Output the (X, Y) coordinate of the center of the cell containing the given text.  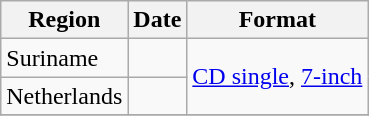
CD single, 7-inch (278, 77)
Suriname (64, 58)
Format (278, 20)
Date (158, 20)
Netherlands (64, 96)
Region (64, 20)
